Pinpoint the cell where the given text exists, returning its [x, y] midpoint coordinate. 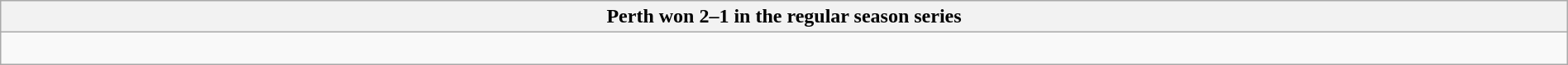
Perth won 2–1 in the regular season series [784, 17]
